Return the (x, y) coordinate for the center point of the cell that contains the specified text.  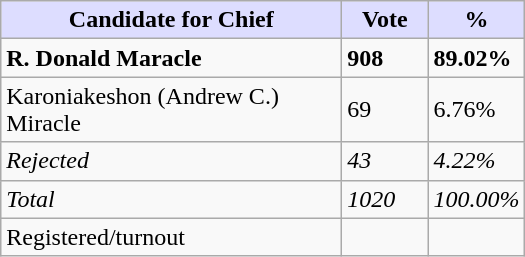
Karoniakeshon (Andrew C.) Miracle (172, 110)
% (476, 20)
4.22% (476, 161)
100.00% (476, 199)
Vote (385, 20)
1020 (385, 199)
Candidate for Chief (172, 20)
R. Donald Maracle (172, 58)
Registered/turnout (172, 237)
Total (172, 199)
908 (385, 58)
6.76% (476, 110)
43 (385, 161)
69 (385, 110)
89.02% (476, 58)
Rejected (172, 161)
